From the cell containing the given text, extract its center point as [x, y] coordinate. 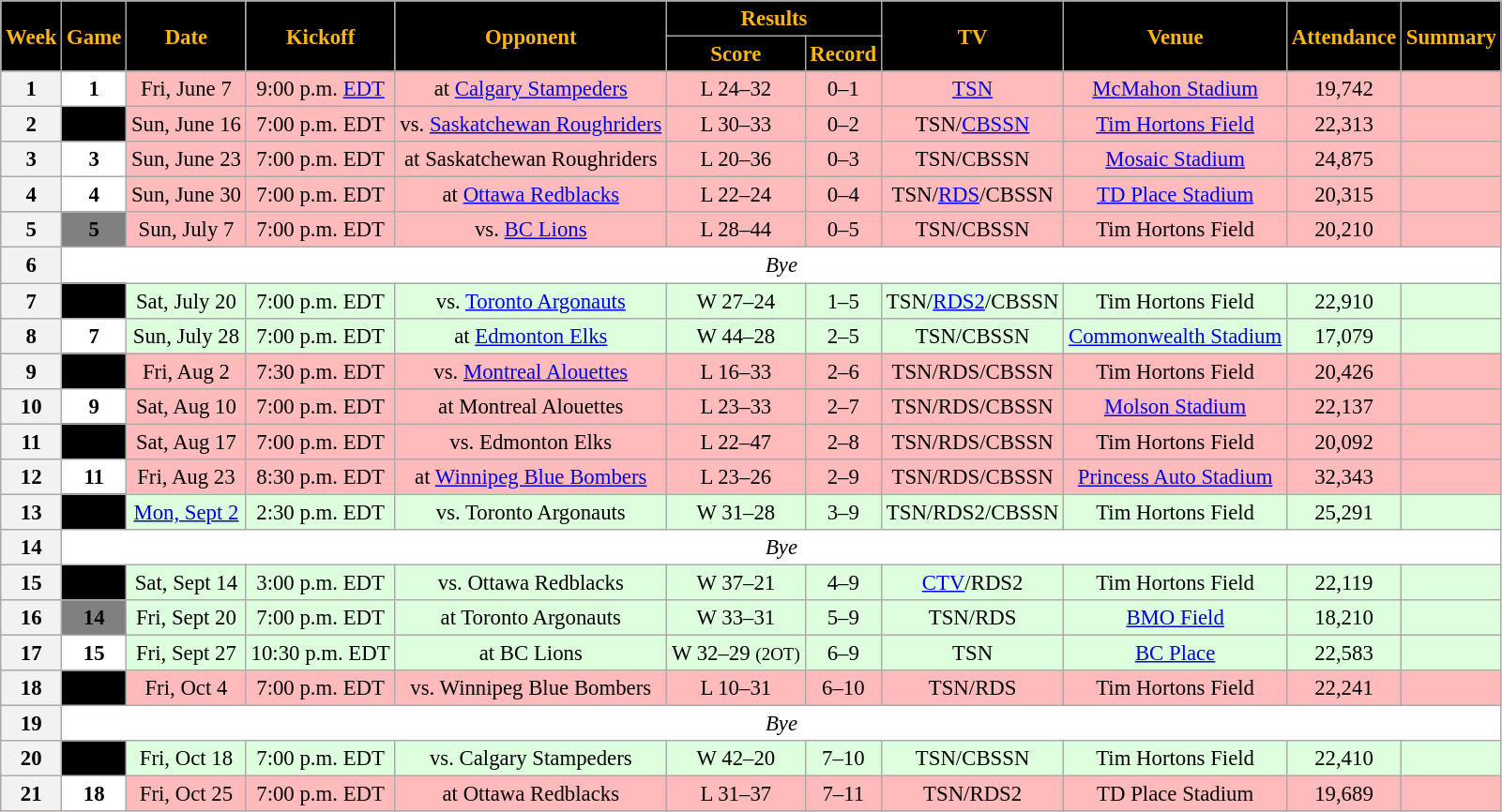
2:30 p.m. EDT [321, 512]
1–5 [842, 301]
Results [775, 19]
Mosaic Stadium [1176, 159]
18,210 [1343, 618]
22,410 [1343, 759]
24,875 [1343, 159]
7–11 [842, 794]
20,210 [1343, 230]
Commonwealth Stadium [1176, 336]
20,315 [1343, 195]
L 28–44 [736, 230]
Game [94, 36]
Record [842, 54]
10:30 p.m. EDT [321, 654]
0–3 [842, 159]
at Toronto Argonauts [531, 618]
L 22–47 [736, 442]
L 10–31 [736, 688]
32,343 [1343, 477]
22,313 [1343, 125]
7:30 p.m. EDT [321, 371]
L 30–33 [736, 125]
9:00 p.m. EDT [321, 89]
vs. BC Lions [531, 230]
19,742 [1343, 89]
Week [32, 36]
W 32–29 (2OT) [736, 654]
Fri, June 7 [187, 89]
W 33–31 [736, 618]
vs. Saskatchewan Roughriders [531, 125]
20,426 [1343, 371]
Kickoff [321, 36]
BC Place [1176, 654]
Sun, July 7 [187, 230]
at Saskatchewan Roughriders [531, 159]
17,079 [1343, 336]
2–8 [842, 442]
CTV/RDS2 [973, 582]
19,689 [1343, 794]
L 20–36 [736, 159]
W 27–24 [736, 301]
0–4 [842, 195]
Summary [1450, 36]
at BC Lions [531, 654]
BMO Field [1176, 618]
19 [32, 724]
L 23–26 [736, 477]
20 [32, 759]
L 31–37 [736, 794]
Fri, Oct 18 [187, 759]
Sun, July 28 [187, 336]
Attendance [1343, 36]
at Edmonton Elks [531, 336]
at Calgary Stampeders [531, 89]
8:30 p.m. EDT [321, 477]
3–9 [842, 512]
7–10 [842, 759]
Fri, Sept 20 [187, 618]
W 31–28 [736, 512]
TSN/RDS2 [973, 794]
Fri, Oct 4 [187, 688]
22,583 [1343, 654]
22,241 [1343, 688]
5–9 [842, 618]
2–7 [842, 406]
vs. Edmonton Elks [531, 442]
Fri, Sept 27 [187, 654]
0–5 [842, 230]
Fri, Oct 25 [187, 794]
20,092 [1343, 442]
W 37–21 [736, 582]
Fri, Aug 2 [187, 371]
Molson Stadium [1176, 406]
6–10 [842, 688]
L 24–32 [736, 89]
3:00 p.m. EDT [321, 582]
0–1 [842, 89]
Date [187, 36]
Opponent [531, 36]
Mon, Sept 2 [187, 512]
22,910 [1343, 301]
Sun, June 23 [187, 159]
TV [973, 36]
L 23–33 [736, 406]
McMahon Stadium [1176, 89]
Sat, Aug 17 [187, 442]
2–6 [842, 371]
2–9 [842, 477]
22,137 [1343, 406]
Sun, June 16 [187, 125]
0–2 [842, 125]
Sun, June 30 [187, 195]
2–5 [842, 336]
vs. Ottawa Redblacks [531, 582]
vs. Montreal Alouettes [531, 371]
25,291 [1343, 512]
vs. Calgary Stampeders [531, 759]
at Winnipeg Blue Bombers [531, 477]
Venue [1176, 36]
L 22–24 [736, 195]
Score [736, 54]
21 [32, 794]
Princess Auto Stadium [1176, 477]
W 42–20 [736, 759]
Fri, Aug 23 [187, 477]
6–9 [842, 654]
L 16–33 [736, 371]
Sat, Aug 10 [187, 406]
Sat, Sept 14 [187, 582]
22,119 [1343, 582]
W 44–28 [736, 336]
Sat, July 20 [187, 301]
vs. Winnipeg Blue Bombers [531, 688]
at Montreal Alouettes [531, 406]
4–9 [842, 582]
